Identify which cell holds the provided text, then report its [x, y] central coordinate. 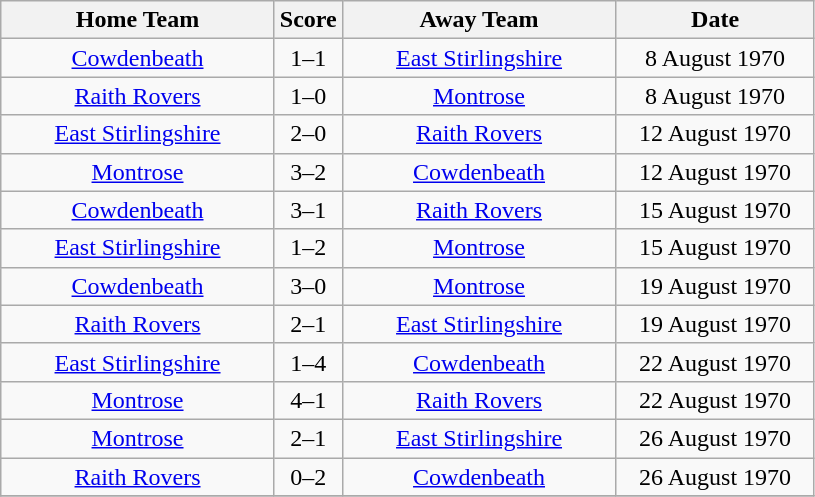
Away Team [479, 20]
Home Team [138, 20]
0–2 [308, 477]
3–0 [308, 286]
3–2 [308, 172]
Date [716, 20]
Score [308, 20]
2–0 [308, 134]
3–1 [308, 210]
1–1 [308, 58]
1–0 [308, 96]
1–2 [308, 248]
4–1 [308, 400]
1–4 [308, 362]
